Pinpoint the cell where the given text exists, returning its (X, Y) midpoint coordinate. 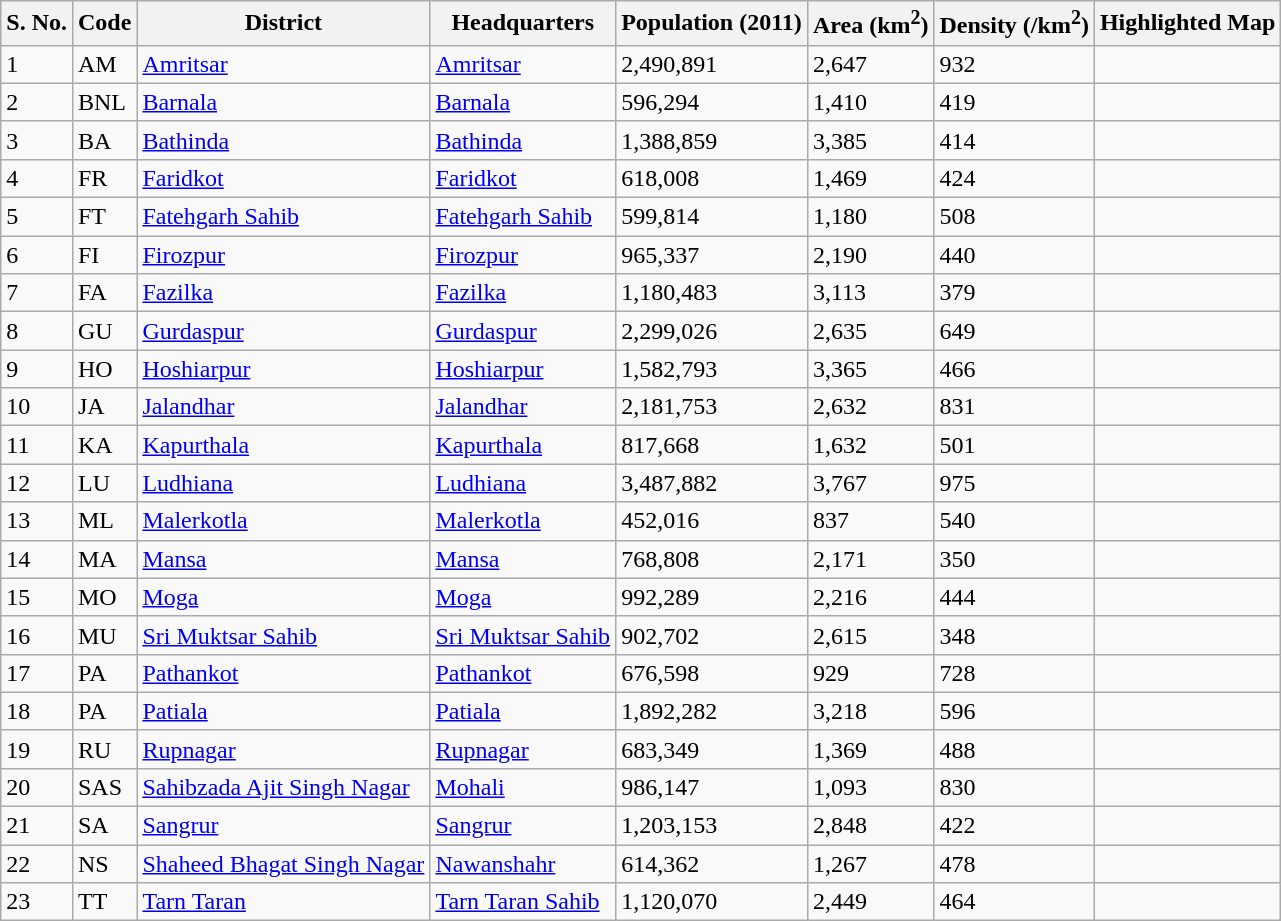
8 (37, 331)
16 (37, 635)
9 (37, 369)
22 (37, 864)
1,120,070 (712, 902)
KA (104, 445)
478 (1014, 864)
FR (104, 178)
2,647 (870, 64)
Population (2011) (712, 24)
464 (1014, 902)
TT (104, 902)
FT (104, 217)
FI (104, 255)
SAS (104, 787)
1,410 (870, 102)
596,294 (712, 102)
2,632 (870, 407)
1,582,793 (712, 369)
1,267 (870, 864)
508 (1014, 217)
419 (1014, 102)
SA (104, 826)
MO (104, 597)
618,008 (712, 178)
6 (37, 255)
18 (37, 711)
440 (1014, 255)
Area (km2) (870, 24)
501 (1014, 445)
JA (104, 407)
S. No. (37, 24)
MU (104, 635)
1,369 (870, 749)
Headquarters (523, 24)
2 (37, 102)
2,635 (870, 331)
2,848 (870, 826)
LU (104, 483)
Mohali (523, 787)
965,337 (712, 255)
2,181,753 (712, 407)
1,180 (870, 217)
683,349 (712, 749)
Shaheed Bhagat Singh Nagar (284, 864)
BNL (104, 102)
Density (/km2) (1014, 24)
District (284, 24)
5 (37, 217)
452,016 (712, 521)
902,702 (712, 635)
649 (1014, 331)
Highlighted Map (1187, 24)
614,362 (712, 864)
932 (1014, 64)
2,171 (870, 559)
414 (1014, 140)
3,767 (870, 483)
3,113 (870, 293)
GU (104, 331)
1,469 (870, 178)
3,218 (870, 711)
424 (1014, 178)
1,892,282 (712, 711)
Sahibzada Ajit Singh Nagar (284, 787)
1,180,483 (712, 293)
1 (37, 64)
HO (104, 369)
596 (1014, 711)
13 (37, 521)
Nawanshahr (523, 864)
17 (37, 673)
3,385 (870, 140)
21 (37, 826)
466 (1014, 369)
975 (1014, 483)
15 (37, 597)
817,668 (712, 445)
FA (104, 293)
Tarn Taran (284, 902)
Tarn Taran Sahib (523, 902)
Code (104, 24)
2,449 (870, 902)
348 (1014, 635)
1,632 (870, 445)
2,490,891 (712, 64)
488 (1014, 749)
728 (1014, 673)
379 (1014, 293)
19 (37, 749)
768,808 (712, 559)
2,299,026 (712, 331)
837 (870, 521)
11 (37, 445)
AM (104, 64)
2,190 (870, 255)
2,615 (870, 635)
NS (104, 864)
23 (37, 902)
MA (104, 559)
1,203,153 (712, 826)
7 (37, 293)
3,365 (870, 369)
676,598 (712, 673)
992,289 (712, 597)
1,093 (870, 787)
14 (37, 559)
599,814 (712, 217)
10 (37, 407)
831 (1014, 407)
1,388,859 (712, 140)
929 (870, 673)
3,487,882 (712, 483)
ML (104, 521)
BA (104, 140)
4 (37, 178)
986,147 (712, 787)
422 (1014, 826)
12 (37, 483)
444 (1014, 597)
20 (37, 787)
350 (1014, 559)
540 (1014, 521)
RU (104, 749)
2,216 (870, 597)
3 (37, 140)
830 (1014, 787)
